Capture the cell that displays the provided text and extract its (X, Y) central coordinate. 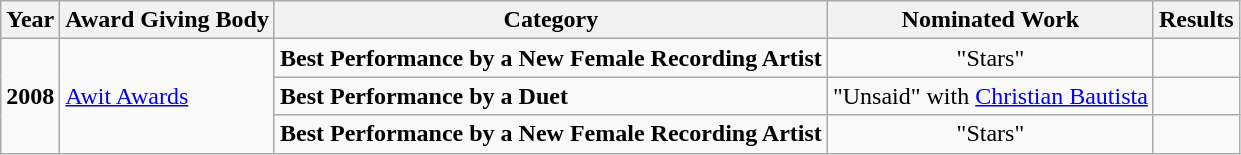
Award Giving Body (168, 20)
Nominated Work (990, 20)
Best Performance by a Duet (550, 96)
Results (1196, 20)
Category (550, 20)
"Unsaid" with Christian Bautista (990, 96)
Year (30, 20)
Awit Awards (168, 96)
2008 (30, 96)
